From the cell containing the given text, extract its center point as [X, Y] coordinate. 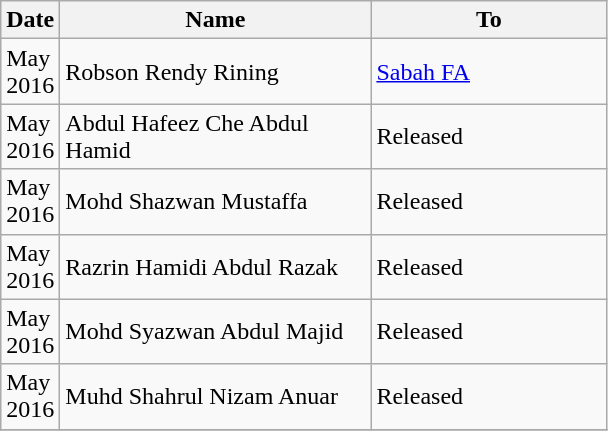
Name [216, 20]
To [489, 20]
Sabah FA [489, 72]
Mohd Shazwan Mustaffa [216, 202]
Mohd Syazwan Abdul Majid [216, 332]
Razrin Hamidi Abdul Razak [216, 266]
Robson Rendy Rining [216, 72]
Date [30, 20]
Abdul Hafeez Che Abdul Hamid [216, 136]
Muhd Shahrul Nizam Anuar [216, 396]
